Provide the [X, Y] coordinate of the cell's center where the given text is located.  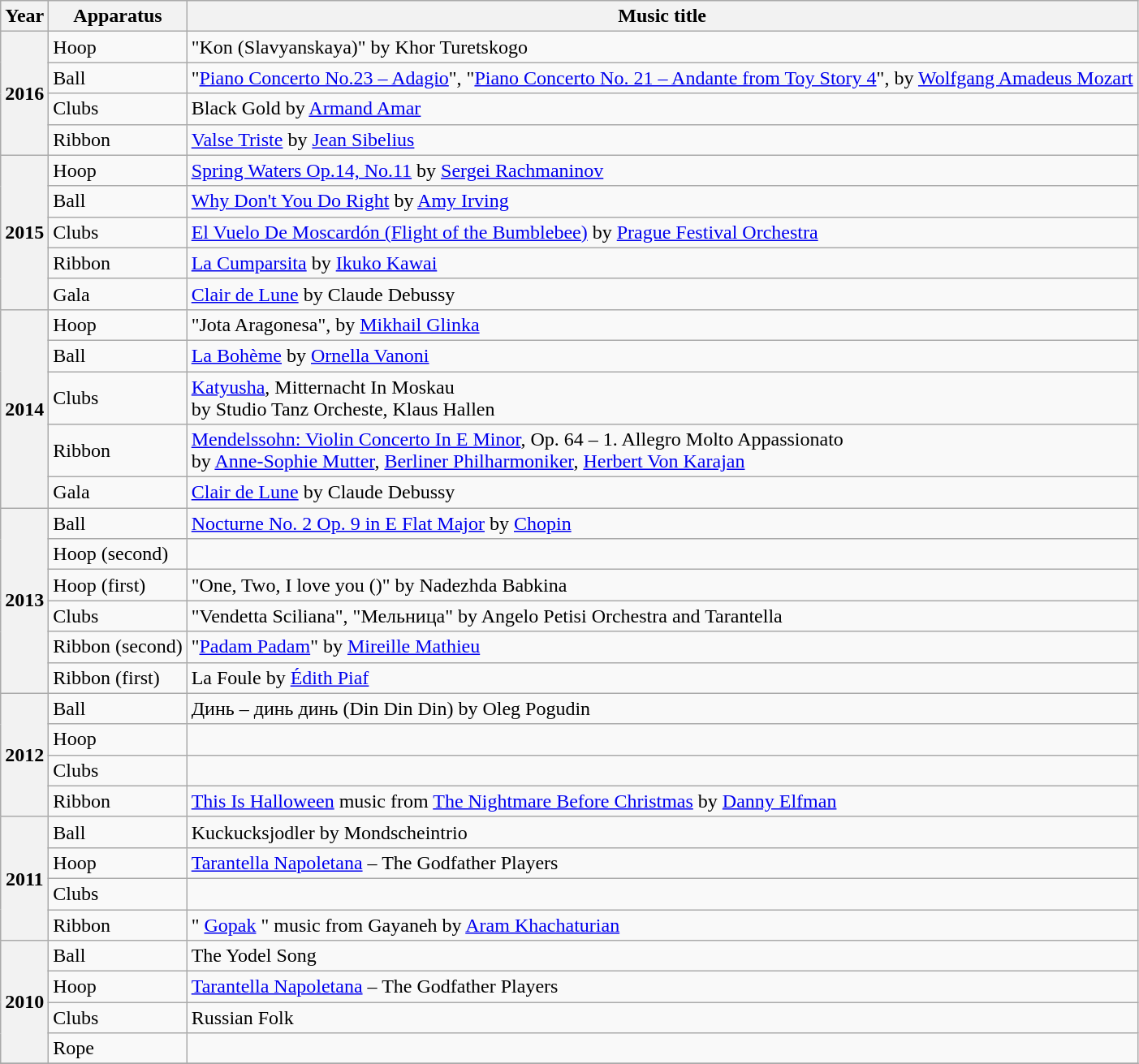
Динь – динь динь (Din Din Din) by Oleg Pogudin [662, 709]
Mendelssohn: Violin Concerto In E Minor, Op. 64 – 1. Allegro Molto Appassionato by Anne-Sophie Mutter, Berliner Philharmoniker, Herbert Von Karajan [662, 451]
Why Don't You Do Right by Amy Irving [662, 201]
Katyusha, Mitternacht In Moskau by Studio Tanz Orcheste, Klaus Hallen [662, 398]
Ribbon (second) [118, 647]
"Piano Concerto No.23 – Adagio", "Piano Concerto No. 21 – Andante from Toy Story 4", by Wolfgang Amadeus Mozart [662, 78]
Hoop (first) [118, 585]
Apparatus [118, 16]
" Gopak " music from Gayaneh by Aram Khachaturian [662, 924]
Spring Waters Op.14, No.11 by Sergei Rachmaninov [662, 170]
Black Gold by Armand Amar [662, 109]
Russian Folk [662, 1018]
La Foule by Édith Piaf [662, 678]
2015 [24, 232]
2010 [24, 1002]
2016 [24, 93]
Year [24, 16]
Music title [662, 16]
Kuckucksjodler by Mondscheintrio [662, 832]
La Cumparsita by Ikuko Kawai [662, 263]
"Kon (Slavyanskaya)" by Khor Turetskogo [662, 47]
2013 [24, 601]
2014 [24, 408]
Ribbon (first) [118, 678]
"Vendetta Sciliana", "Мельница" by Angelo Petisi Orchestra and Tarantella [662, 616]
"Jota Aragonesa", by Mikhail Glinka [662, 325]
"Padam Padam" by Mireille Mathieu [662, 647]
La Bohème by Ornella Vanoni [662, 355]
Rope [118, 1049]
The Yodel Song [662, 956]
"One, Two, I love you ()" by Nadezhda Babkina [662, 585]
2011 [24, 878]
Hoop (second) [118, 554]
Valse Triste by Jean Sibelius [662, 140]
2012 [24, 755]
This Is Halloween music from The Nightmare Before Christmas by Danny Elfman [662, 801]
Nocturne No. 2 Op. 9 in E Flat Major by Chopin [662, 523]
El Vuelo De Moscardón (Flight of the Bumblebee) by Prague Festival Orchestra [662, 232]
